Detect which cell encompasses the target text, then output its (X, Y) center coordinate. 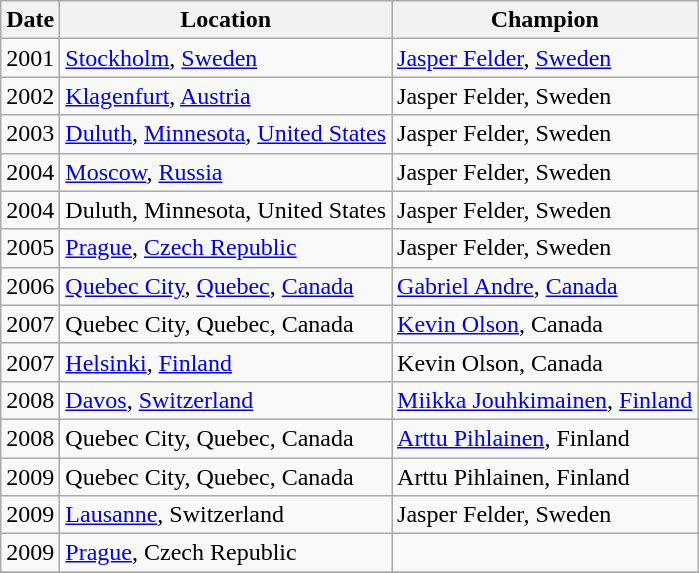
Location (226, 20)
2003 (30, 134)
Date (30, 20)
Gabriel Andre, Canada (545, 286)
2001 (30, 58)
Klagenfurt, Austria (226, 96)
2005 (30, 248)
Moscow, Russia (226, 172)
Davos, Switzerland (226, 400)
2002 (30, 96)
Lausanne, Switzerland (226, 515)
Stockholm, Sweden (226, 58)
2006 (30, 286)
Champion (545, 20)
Helsinki, Finland (226, 362)
Miikka Jouhkimainen, Finland (545, 400)
